Locate the cell with the specified text and output its (x, y) center coordinate. 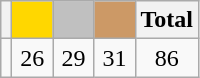
31 (114, 58)
26 (32, 58)
86 (167, 58)
29 (74, 58)
Total (167, 20)
